Detect which cell encompasses the target text, then output its [X, Y] center coordinate. 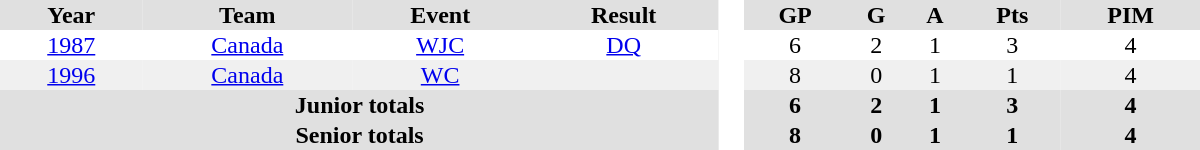
Pts [1012, 15]
PIM [1130, 15]
A [934, 15]
Team [248, 15]
GP [795, 15]
Junior totals [360, 105]
WJC [440, 45]
1987 [72, 45]
Senior totals [360, 135]
1996 [72, 75]
Event [440, 15]
Result [624, 15]
WC [440, 75]
Year [72, 15]
DQ [624, 45]
G [876, 15]
